Identify which cell holds the provided text, then report its [X, Y] central coordinate. 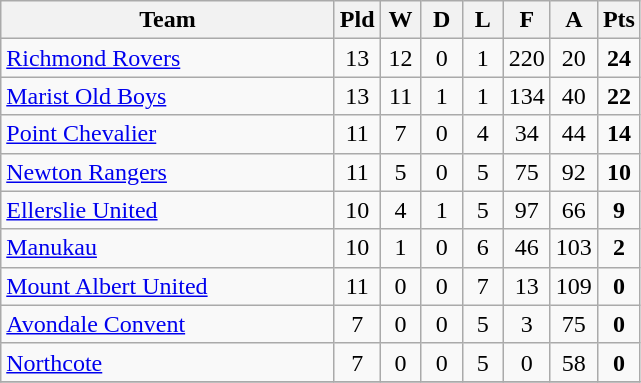
Marist Old Boys [168, 96]
46 [526, 248]
Northcote [168, 362]
34 [526, 134]
D [442, 20]
L [482, 20]
109 [574, 286]
Team [168, 20]
14 [618, 134]
20 [574, 58]
Newton Rangers [168, 172]
92 [574, 172]
66 [574, 210]
Mount Albert United [168, 286]
24 [618, 58]
220 [526, 58]
Pts [618, 20]
40 [574, 96]
Pld [357, 20]
103 [574, 248]
A [574, 20]
44 [574, 134]
6 [482, 248]
12 [400, 58]
F [526, 20]
Ellerslie United [168, 210]
Manukau [168, 248]
Point Chevalier [168, 134]
22 [618, 96]
Avondale Convent [168, 324]
134 [526, 96]
9 [618, 210]
58 [574, 362]
Richmond Rovers [168, 58]
97 [526, 210]
W [400, 20]
3 [526, 324]
2 [618, 248]
